Detect which cell encompasses the target text, then output its (X, Y) center coordinate. 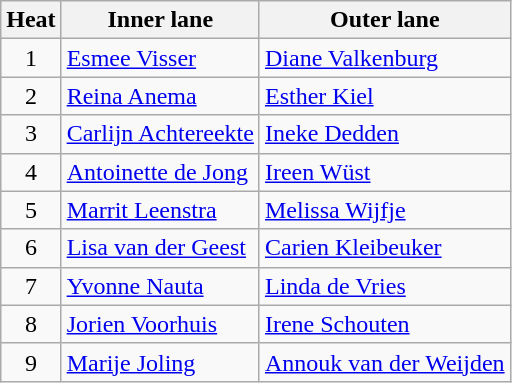
Irene Schouten (384, 324)
Diane Valkenburg (384, 58)
3 (31, 134)
Outer lane (384, 20)
7 (31, 286)
Marije Joling (160, 362)
Annouk van der Weijden (384, 362)
Reina Anema (160, 96)
Antoinette de Jong (160, 172)
Carlijn Achtereekte (160, 134)
1 (31, 58)
4 (31, 172)
5 (31, 210)
Inner lane (160, 20)
Esmee Visser (160, 58)
Heat (31, 20)
Linda de Vries (384, 286)
Lisa van der Geest (160, 248)
Carien Kleibeuker (384, 248)
Jorien Voorhuis (160, 324)
Ineke Dedden (384, 134)
Melissa Wijfje (384, 210)
Yvonne Nauta (160, 286)
8 (31, 324)
2 (31, 96)
Ireen Wüst (384, 172)
6 (31, 248)
9 (31, 362)
Marrit Leenstra (160, 210)
Esther Kiel (384, 96)
